Determine the [X, Y] coordinate at the center of the cell enclosing the given text.  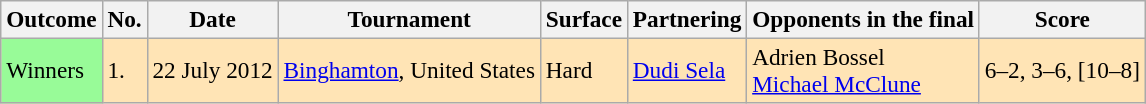
Surface [584, 19]
Dudi Sela [686, 70]
Winners [52, 70]
Hard [584, 70]
Binghamton, United States [409, 70]
Score [1062, 19]
Tournament [409, 19]
Adrien Bossel Michael McClune [864, 70]
No. [124, 19]
Outcome [52, 19]
6–2, 3–6, [10–8] [1062, 70]
Opponents in the final [864, 19]
22 July 2012 [212, 70]
1. [124, 70]
Date [212, 19]
Partnering [686, 19]
